Determine the [X, Y] coordinate at the center of the cell enclosing the given text.  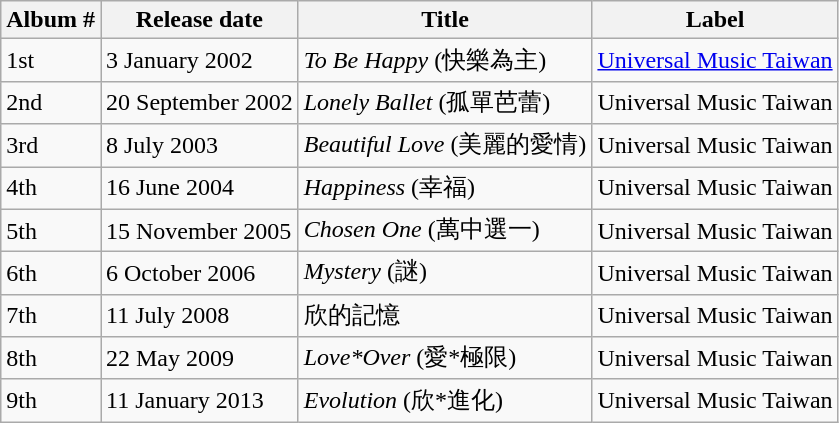
Love*Over (愛*極限) [445, 358]
16 June 2004 [199, 188]
Label [715, 20]
6 October 2006 [199, 274]
5th [51, 230]
7th [51, 316]
Mystery (謎) [445, 274]
9th [51, 400]
欣的記憶 [445, 316]
Chosen One (萬中選一) [445, 230]
Happiness (幸福) [445, 188]
8 July 2003 [199, 146]
Beautiful Love (美麗的愛情) [445, 146]
22 May 2009 [199, 358]
20 September 2002 [199, 102]
3 January 2002 [199, 60]
Release date [199, 20]
Evolution (欣*進化) [445, 400]
11 July 2008 [199, 316]
3rd [51, 146]
15 November 2005 [199, 230]
6th [51, 274]
1st [51, 60]
Album # [51, 20]
4th [51, 188]
8th [51, 358]
To Be Happy (快樂為主) [445, 60]
Lonely Ballet (孤單芭蕾) [445, 102]
Title [445, 20]
11 January 2013 [199, 400]
2nd [51, 102]
